Provide the (x, y) coordinate of the cell's center where the given text is located.  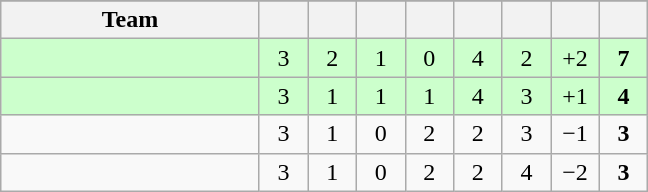
7 (624, 58)
Team (130, 20)
−2 (576, 172)
+2 (576, 58)
+1 (576, 96)
−1 (576, 134)
